Extract the (X, Y) coordinate from the center of the cell holding the provided text.  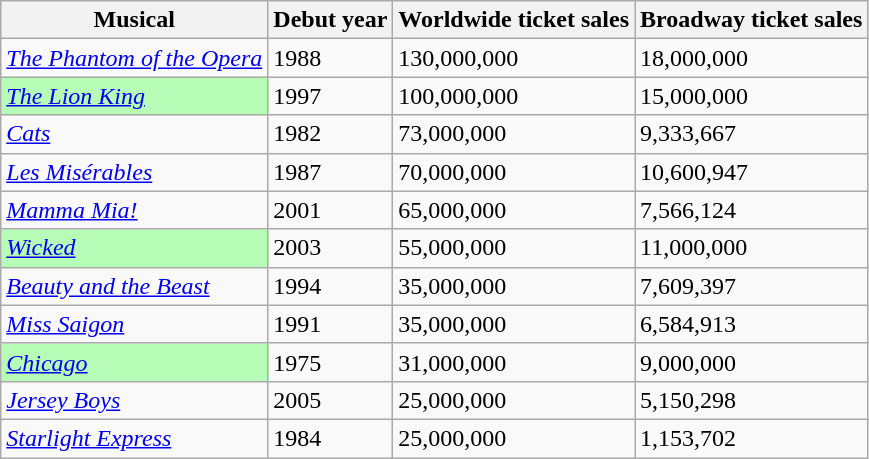
65,000,000 (514, 210)
1,153,702 (752, 438)
100,000,000 (514, 96)
2005 (330, 400)
Cats (134, 134)
Les Misérables (134, 172)
1982 (330, 134)
10,600,947 (752, 172)
Broadway ticket sales (752, 20)
70,000,000 (514, 172)
18,000,000 (752, 58)
Wicked (134, 248)
The Phantom of the Opera (134, 58)
Jersey Boys (134, 400)
The Lion King (134, 96)
Miss Saigon (134, 324)
Beauty and the Beast (134, 286)
55,000,000 (514, 248)
1988 (330, 58)
130,000,000 (514, 58)
1997 (330, 96)
1994 (330, 286)
9,333,667 (752, 134)
2003 (330, 248)
Musical (134, 20)
1991 (330, 324)
Chicago (134, 362)
6,584,913 (752, 324)
7,609,397 (752, 286)
Starlight Express (134, 438)
11,000,000 (752, 248)
73,000,000 (514, 134)
1975 (330, 362)
9,000,000 (752, 362)
Mamma Mia! (134, 210)
Debut year (330, 20)
2001 (330, 210)
15,000,000 (752, 96)
5,150,298 (752, 400)
1984 (330, 438)
7,566,124 (752, 210)
1987 (330, 172)
Worldwide ticket sales (514, 20)
31,000,000 (514, 362)
